Capture the cell that displays the provided text and extract its [x, y] central coordinate. 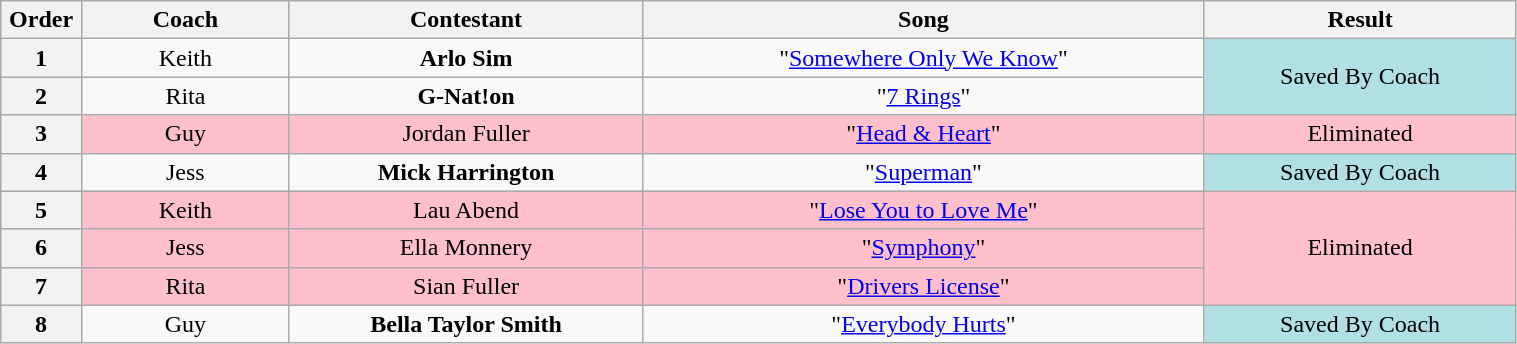
3 [42, 134]
Mick Harrington [466, 172]
Jordan Fuller [466, 134]
"Drivers License" [924, 286]
G-Nat!on [466, 96]
"Everybody Hurts" [924, 324]
"Head & Heart" [924, 134]
Coach [185, 20]
6 [42, 248]
Arlo Sim [466, 58]
5 [42, 210]
8 [42, 324]
Lau Abend [466, 210]
Song [924, 20]
1 [42, 58]
Bella Taylor Smith [466, 324]
2 [42, 96]
"7 Rings" [924, 96]
"Symphony" [924, 248]
"Somewhere Only We Know" [924, 58]
Result [1360, 20]
Sian Fuller [466, 286]
Order [42, 20]
Contestant [466, 20]
7 [42, 286]
"Superman" [924, 172]
4 [42, 172]
Ella Monnery [466, 248]
"Lose You to Love Me" [924, 210]
